Scan for the cell matching the given text and deliver its [x, y] coordinate at center. 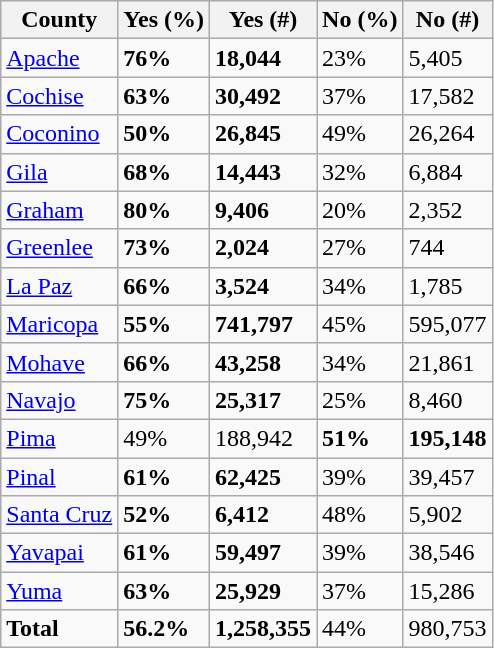
26,264 [448, 134]
76% [164, 58]
Yavapai [60, 553]
Greenlee [60, 248]
Santa Cruz [60, 515]
21,861 [448, 362]
48% [360, 515]
52% [164, 515]
1,258,355 [264, 629]
62,425 [264, 477]
188,942 [264, 438]
No (%) [360, 20]
Maricopa [60, 324]
32% [360, 172]
56.2% [164, 629]
26,845 [264, 134]
2,024 [264, 248]
55% [164, 324]
44% [360, 629]
Cochise [60, 96]
1,785 [448, 286]
59,497 [264, 553]
45% [360, 324]
14,443 [264, 172]
6,412 [264, 515]
Yes (#) [264, 20]
20% [360, 210]
6,884 [448, 172]
Coconino [60, 134]
741,797 [264, 324]
25% [360, 400]
43,258 [264, 362]
73% [164, 248]
27% [360, 248]
38,546 [448, 553]
25,317 [264, 400]
744 [448, 248]
30,492 [264, 96]
51% [360, 438]
5,405 [448, 58]
17,582 [448, 96]
8,460 [448, 400]
50% [164, 134]
39,457 [448, 477]
Yuma [60, 591]
25,929 [264, 591]
Apache [60, 58]
18,044 [264, 58]
Graham [60, 210]
No (#) [448, 20]
Pima [60, 438]
15,286 [448, 591]
68% [164, 172]
195,148 [448, 438]
3,524 [264, 286]
County [60, 20]
595,077 [448, 324]
Mohave [60, 362]
2,352 [448, 210]
75% [164, 400]
Yes (%) [164, 20]
80% [164, 210]
23% [360, 58]
980,753 [448, 629]
5,902 [448, 515]
9,406 [264, 210]
Total [60, 629]
Gila [60, 172]
La Paz [60, 286]
Pinal [60, 477]
Navajo [60, 400]
